Pinpoint the cell where the given text exists, returning its (X, Y) midpoint coordinate. 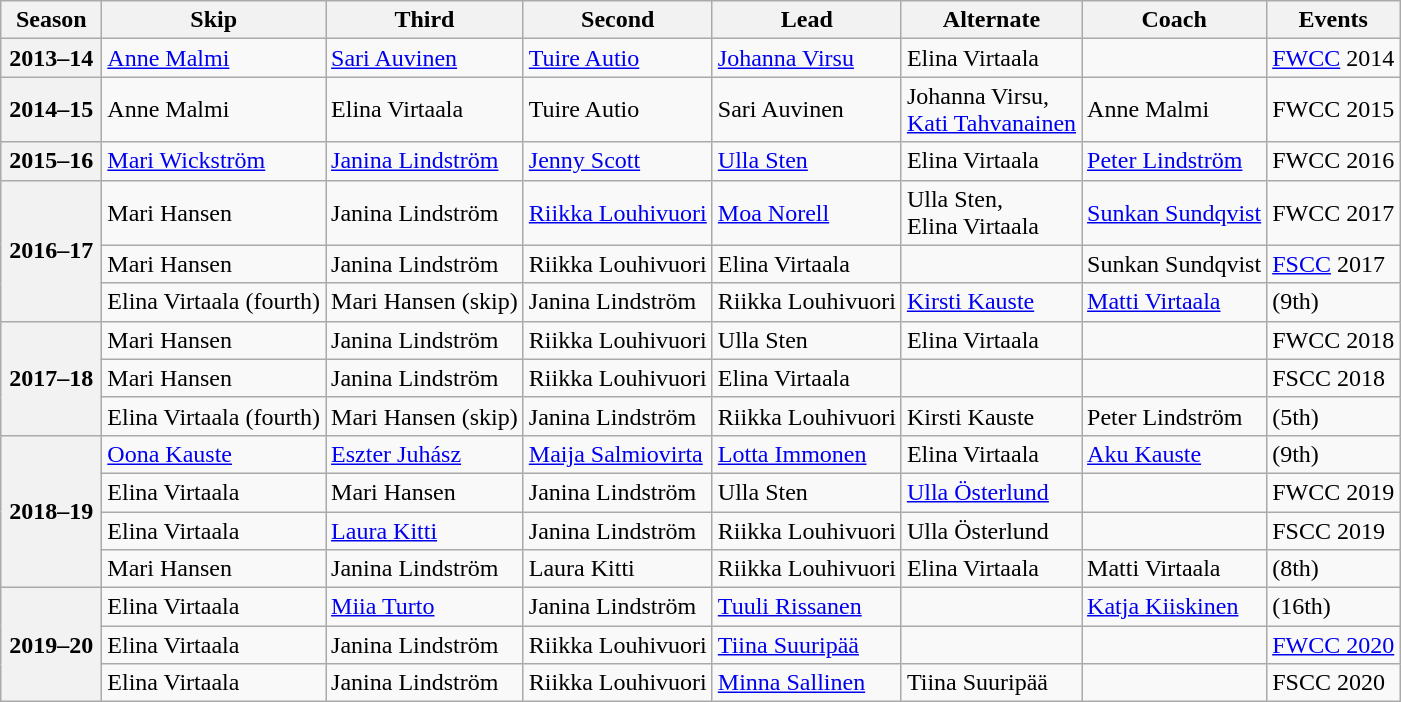
(5th) (1334, 416)
Ulla Sten,Elina Virtaala (991, 212)
2016–17 (52, 250)
FSCC 2020 (1334, 683)
Maija Salmiovirta (618, 454)
Minna Sallinen (806, 683)
2019–20 (52, 645)
Aku Kauste (1174, 454)
FWCC 2019 (1334, 492)
Eszter Juhász (425, 454)
Lead (806, 20)
2014–15 (52, 110)
(16th) (1334, 607)
FWCC 2014 (1334, 58)
Jenny Scott (618, 161)
FWCC 2018 (1334, 340)
Oona Kauste (214, 454)
FWCC 2017 (1334, 212)
FWCC 2020 (1334, 645)
Tuuli Rissanen (806, 607)
FSCC 2018 (1334, 378)
Johanna Virsu,Kati Tahvanainen (991, 110)
FSCC 2019 (1334, 531)
Johanna Virsu (806, 58)
Second (618, 20)
Events (1334, 20)
2013–14 (52, 58)
Miia Turto (425, 607)
(8th) (1334, 569)
Third (425, 20)
Katja Kiiskinen (1174, 607)
FWCC 2016 (1334, 161)
Mari Wickström (214, 161)
Coach (1174, 20)
2018–19 (52, 511)
FWCC 2015 (1334, 110)
Season (52, 20)
Moa Norell (806, 212)
2017–18 (52, 378)
FSCC 2017 (1334, 264)
2015–16 (52, 161)
Skip (214, 20)
Alternate (991, 20)
Lotta Immonen (806, 454)
